Locate the cell with the specified text and output its (X, Y) center coordinate. 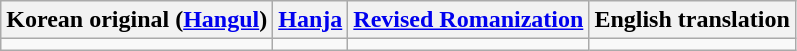
English translation (692, 20)
Revised Romanization (468, 20)
Hanja (310, 20)
Korean original (Hangul) (137, 20)
